Scan for the cell matching the given text and deliver its (x, y) coordinate at center. 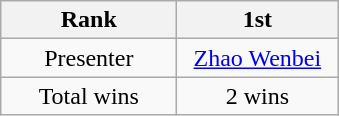
1st (258, 20)
Rank (89, 20)
Presenter (89, 58)
2 wins (258, 96)
Zhao Wenbei (258, 58)
Total wins (89, 96)
